Return (x, y) of the center of cell containing provided text 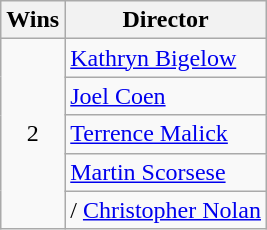
Martin Scorsese (166, 172)
Kathryn Bigelow (166, 58)
/ Christopher Nolan (166, 210)
Terrence Malick (166, 134)
Director (166, 20)
Joel Coen (166, 96)
Wins (33, 20)
2 (33, 134)
